Find where the given text appears and provide that cell's center as [X, Y] coordinate. 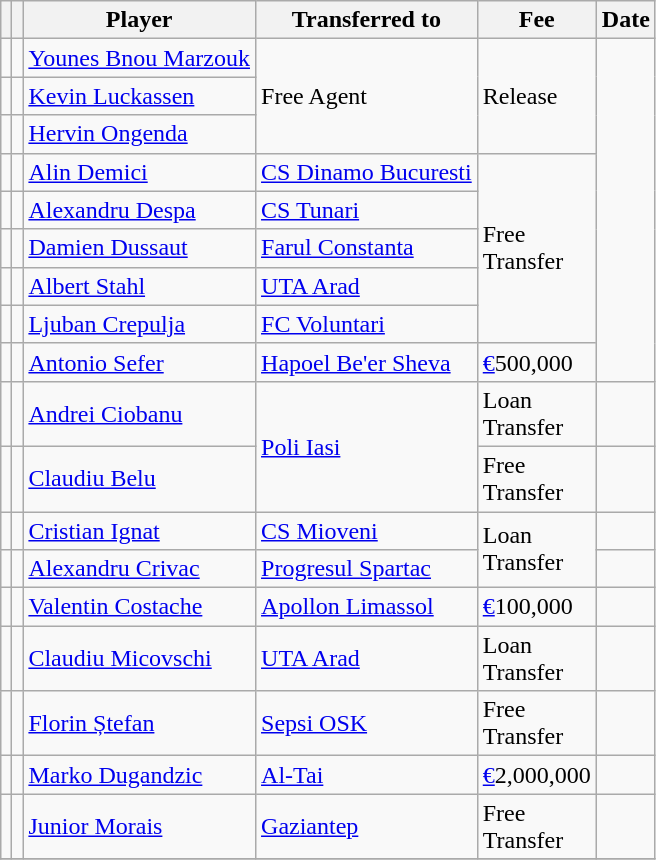
Kevin Luckassen [140, 96]
Player [140, 20]
FC Voluntari [367, 324]
Apollon Limassol [367, 607]
Farul Constanta [367, 248]
Transferred to [367, 20]
Release [536, 96]
Gaziantep [367, 826]
Alexandru Despa [140, 210]
CS Dinamo Bucuresti [367, 172]
Claudiu Micovschi [140, 658]
Albert Stahl [140, 286]
€100,000 [536, 607]
Al-Tai [367, 775]
Marko Dugandzic [140, 775]
Younes Bnou Marzouk [140, 58]
Claudiu Belu [140, 478]
Florin Ștefan [140, 724]
Cristian Ignat [140, 531]
Fee [536, 20]
Damien Dussaut [140, 248]
Progresul Spartac [367, 569]
Andrei Ciobanu [140, 414]
Sepsi OSK [367, 724]
Antonio Sefer [140, 362]
Valentin Costache [140, 607]
CS Tunari [367, 210]
Date [626, 20]
€2,000,000 [536, 775]
Poli Iasi [367, 446]
Hervin Ongenda [140, 134]
Free Agent [367, 96]
Ljuban Crepulja [140, 324]
Alexandru Crivac [140, 569]
Junior Morais [140, 826]
Hapoel Be'er Sheva [367, 362]
CS Mioveni [367, 531]
€500,000 [536, 362]
Alin Demici [140, 172]
